Pinpoint the cell where the given text exists, returning its [x, y] midpoint coordinate. 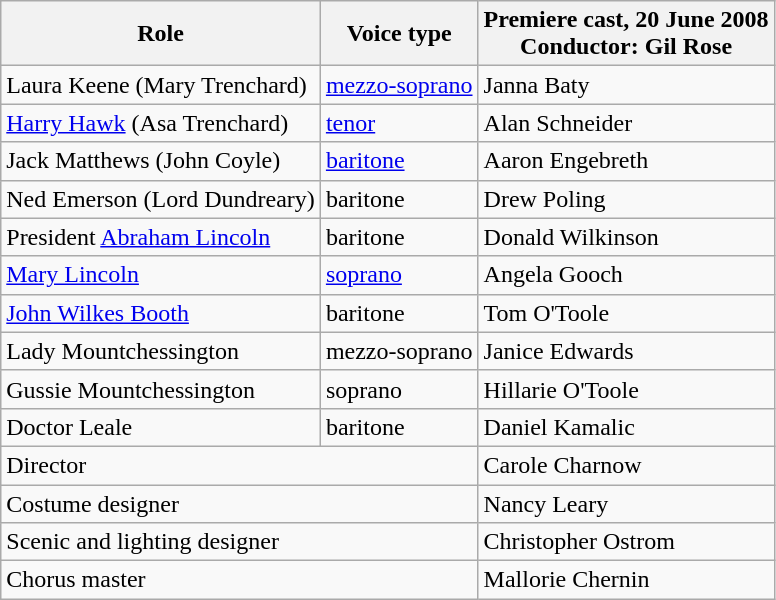
Doctor Leale [161, 427]
Christopher Ostrom [626, 542]
Gussie Mountchessington [161, 389]
tenor [399, 123]
Chorus master [240, 580]
Mallorie Chernin [626, 580]
John Wilkes Booth [161, 313]
Scenic and lighting designer [240, 542]
Premiere cast, 20 June 2008Conductor: Gil Rose [626, 34]
Costume designer [240, 503]
Mary Lincoln [161, 275]
Alan Schneider [626, 123]
Tom O'Toole [626, 313]
Lady Mountchessington [161, 351]
Carole Charnow [626, 465]
Jack Matthews (John Coyle) [161, 161]
Hillarie O'Toole [626, 389]
Harry Hawk (Asa Trenchard) [161, 123]
Angela Gooch [626, 275]
Laura Keene (Mary Trenchard) [161, 85]
Voice type [399, 34]
Donald Wilkinson [626, 237]
Role [161, 34]
Director [240, 465]
Drew Poling [626, 199]
Janna Baty [626, 85]
Nancy Leary [626, 503]
Janice Edwards [626, 351]
Ned Emerson (Lord Dundreary) [161, 199]
Daniel Kamalic [626, 427]
Aaron Engebreth [626, 161]
President Abraham Lincoln [161, 237]
